Return [X, Y] of the center of cell containing provided text 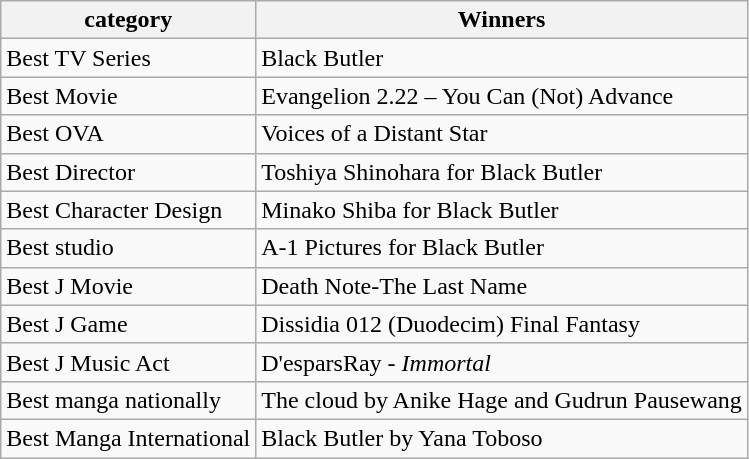
category [128, 20]
Best OVA [128, 134]
Black Butler [502, 58]
Best studio [128, 248]
Death Note-The Last Name [502, 286]
Minako Shiba for Black Butler [502, 210]
Toshiya Shinohara for Black Butler [502, 172]
Best Director [128, 172]
Dissidia 012 (Duodecim) Final Fantasy [502, 324]
Black Butler by Yana Toboso [502, 438]
The cloud by Anike Hage and Gudrun Pausewang [502, 400]
Best J Music Act [128, 362]
Voices of a Distant Star [502, 134]
Evangelion 2.22 – You Can (Not) Advance [502, 96]
Best manga nationally [128, 400]
Best TV Series [128, 58]
Winners [502, 20]
Best J Game [128, 324]
Best Movie [128, 96]
Best Character Design [128, 210]
Best Manga International [128, 438]
A-1 Pictures for Black Butler [502, 248]
Best J Movie [128, 286]
D'esparsRay - Immortal [502, 362]
